Pinpoint the cell where the given text exists, returning its (x, y) midpoint coordinate. 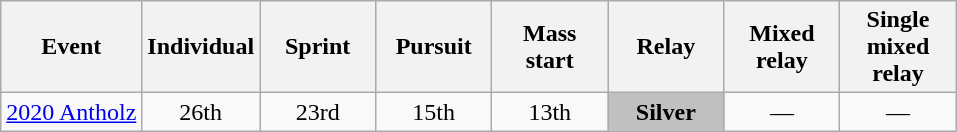
2020 Antholz (72, 112)
23rd (318, 112)
Mixed relay (782, 47)
Individual (201, 47)
Silver (666, 112)
13th (550, 112)
Pursuit (434, 47)
Event (72, 47)
Sprint (318, 47)
Mass start (550, 47)
Single mixed relay (898, 47)
Relay (666, 47)
15th (434, 112)
26th (201, 112)
